Detect which cell encompasses the target text, then output its (X, Y) center coordinate. 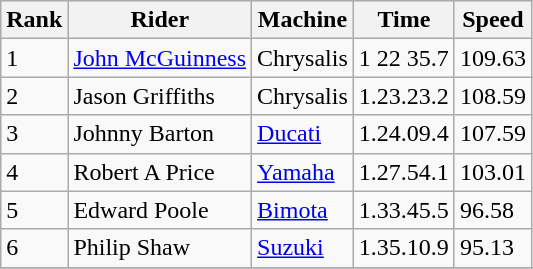
1.27.54.1 (404, 172)
Robert A Price (160, 172)
2 (34, 96)
1.23.23.2 (404, 96)
Machine (303, 20)
109.63 (492, 58)
96.58 (492, 210)
Bimota (303, 210)
107.59 (492, 134)
1.35.10.9 (404, 248)
1 22 35.7 (404, 58)
Rider (160, 20)
1.33.45.5 (404, 210)
Yamaha (303, 172)
95.13 (492, 248)
1 (34, 58)
1.24.09.4 (404, 134)
Speed (492, 20)
Time (404, 20)
3 (34, 134)
Johnny Barton (160, 134)
Suzuki (303, 248)
6 (34, 248)
5 (34, 210)
Ducati (303, 134)
John McGuinness (160, 58)
4 (34, 172)
108.59 (492, 96)
Rank (34, 20)
103.01 (492, 172)
Philip Shaw (160, 248)
Edward Poole (160, 210)
Jason Griffiths (160, 96)
